Return the (x, y) coordinate for the center point of the cell that contains the specified text.  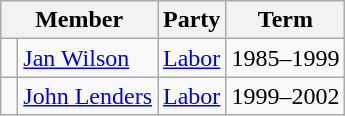
Jan Wilson (88, 58)
1999–2002 (286, 96)
John Lenders (88, 96)
Member (80, 20)
Term (286, 20)
1985–1999 (286, 58)
Party (192, 20)
